Pinpoint the cell where the given text exists, returning its [x, y] midpoint coordinate. 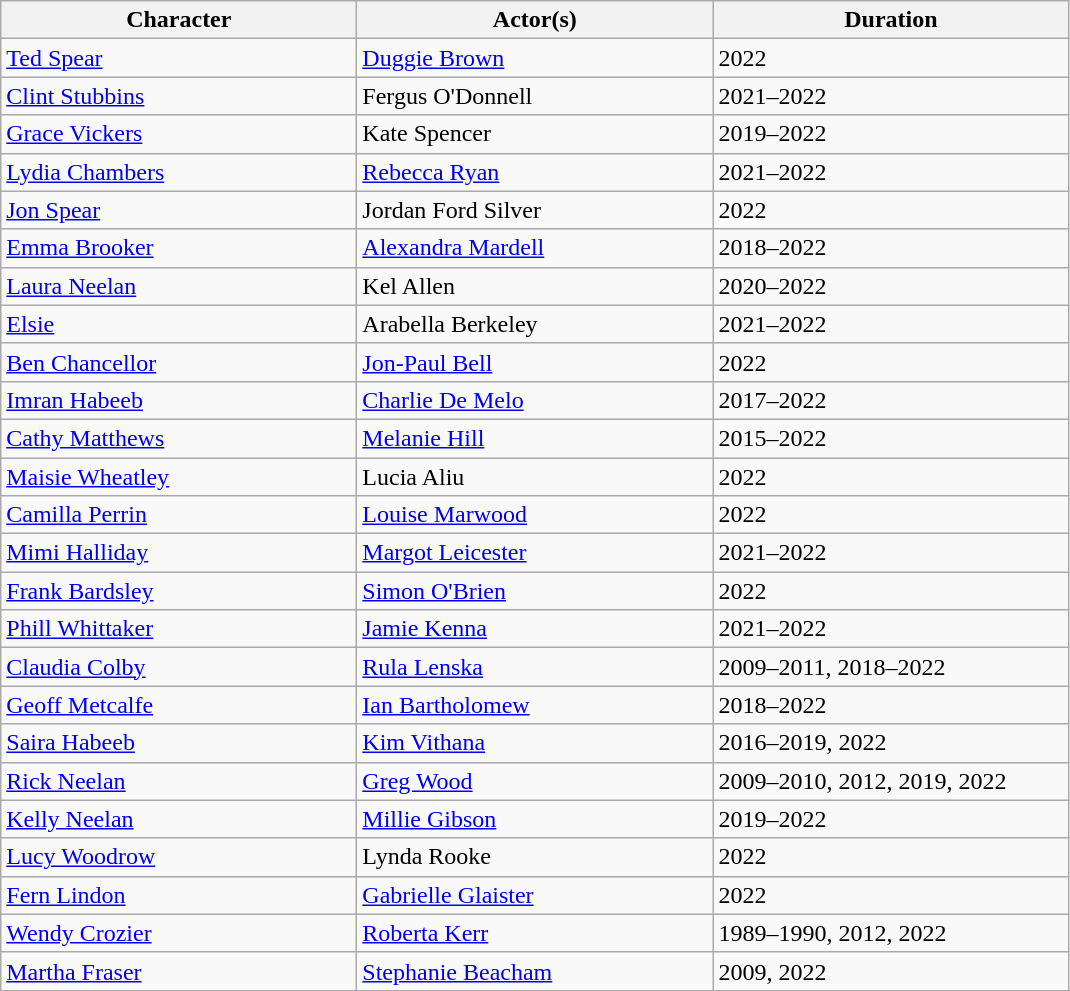
Stephanie Beacham [535, 971]
Ian Bartholomew [535, 705]
Ben Chancellor [179, 362]
2017–2022 [891, 400]
Kim Vithana [535, 743]
Rebecca Ryan [535, 172]
Saira Habeeb [179, 743]
2009, 2022 [891, 971]
Elsie [179, 324]
Maisie Wheatley [179, 477]
Fergus O'Donnell [535, 96]
Cathy Matthews [179, 438]
Laura Neelan [179, 286]
Lucy Woodrow [179, 857]
Jamie Kenna [535, 629]
Rick Neelan [179, 781]
Kel Allen [535, 286]
Roberta Kerr [535, 933]
Character [179, 20]
2009–2010, 2012, 2019, 2022 [891, 781]
Melanie Hill [535, 438]
Louise Marwood [535, 515]
2009–2011, 2018–2022 [891, 667]
Claudia Colby [179, 667]
Duggie Brown [535, 58]
Camilla Perrin [179, 515]
Kelly Neelan [179, 819]
Lynda Rooke [535, 857]
Geoff Metcalfe [179, 705]
Jon-Paul Bell [535, 362]
Lydia Chambers [179, 172]
Mimi Halliday [179, 553]
Greg Wood [535, 781]
Alexandra Mardell [535, 248]
Arabella Berkeley [535, 324]
Charlie De Melo [535, 400]
Gabrielle Glaister [535, 895]
Phill Whittaker [179, 629]
Frank Bardsley [179, 591]
Millie Gibson [535, 819]
Jordan Ford Silver [535, 210]
2015–2022 [891, 438]
Simon O'Brien [535, 591]
Emma Brooker [179, 248]
Lucia Aliu [535, 477]
Duration [891, 20]
Jon Spear [179, 210]
2016–2019, 2022 [891, 743]
Grace Vickers [179, 134]
Ted Spear [179, 58]
Martha Fraser [179, 971]
Margot Leicester [535, 553]
Actor(s) [535, 20]
Fern Lindon [179, 895]
Kate Spencer [535, 134]
Wendy Crozier [179, 933]
1989–1990, 2012, 2022 [891, 933]
Rula Lenska [535, 667]
Imran Habeeb [179, 400]
Clint Stubbins [179, 96]
2020–2022 [891, 286]
